Capture the cell that displays the provided text and extract its [x, y] central coordinate. 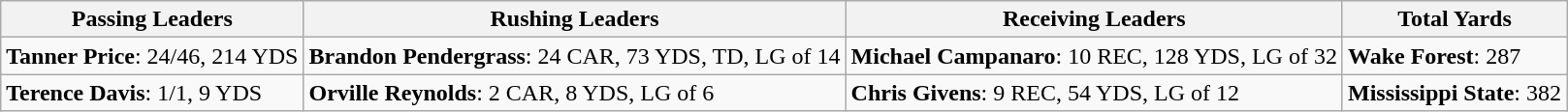
Tanner Price: 24/46, 214 YDS [152, 56]
Chris Givens: 9 REC, 54 YDS, LG of 12 [1094, 93]
Terence Davis: 1/1, 9 YDS [152, 93]
Total Yards [1455, 19]
Wake Forest: 287 [1455, 56]
Passing Leaders [152, 19]
Orville Reynolds: 2 CAR, 8 YDS, LG of 6 [574, 93]
Rushing Leaders [574, 19]
Mississippi State: 382 [1455, 93]
Brandon Pendergrass: 24 CAR, 73 YDS, TD, LG of 14 [574, 56]
Michael Campanaro: 10 REC, 128 YDS, LG of 32 [1094, 56]
Receiving Leaders [1094, 19]
